Locate the cell with the specified text and output its [x, y] center coordinate. 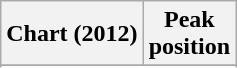
Chart (2012) [72, 34]
Peakposition [189, 34]
